Return the (X, Y) coordinate for the center point of the cell that contains the specified text.  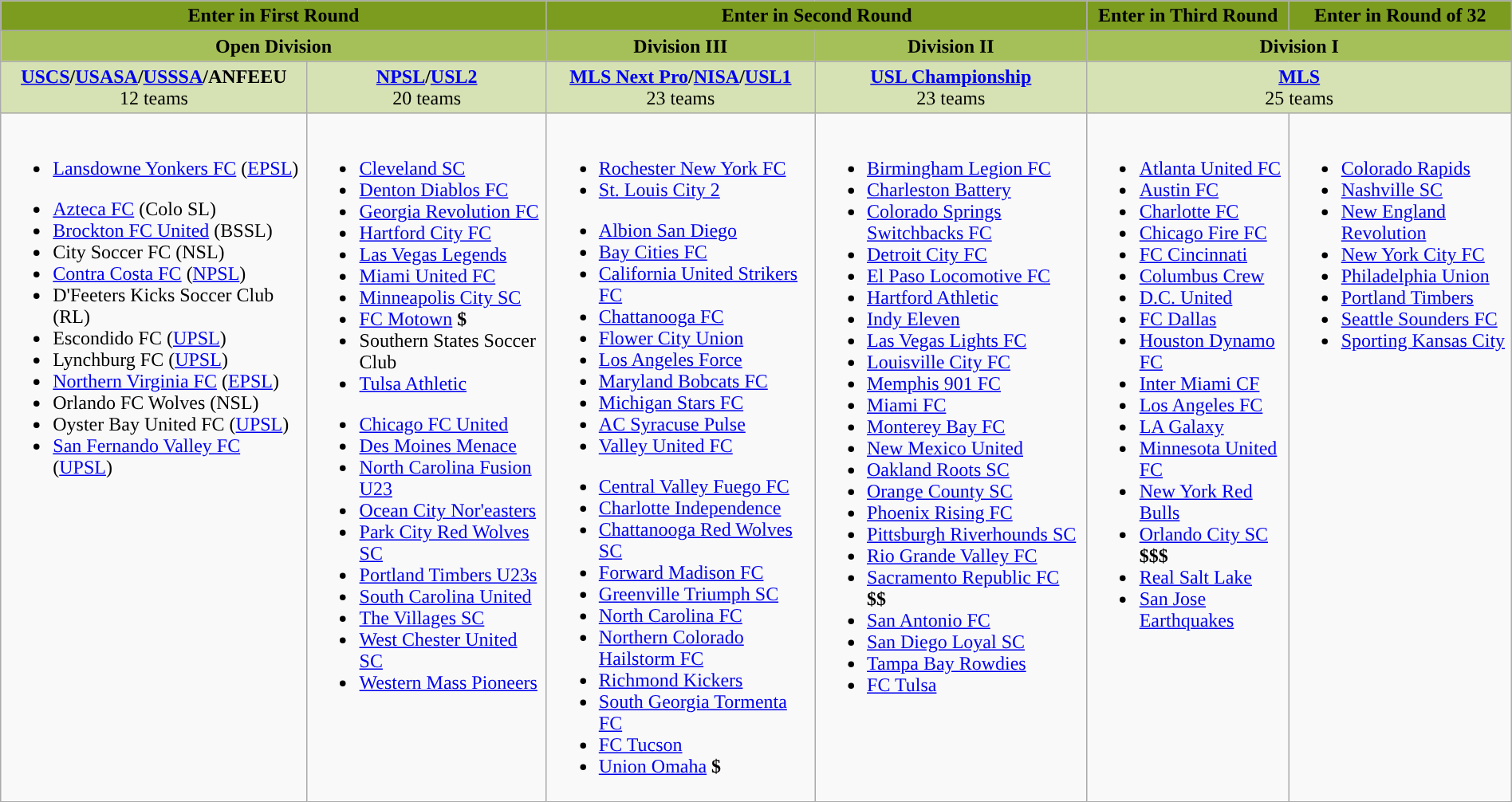
USL Championship23 teams (951, 88)
Open Division (274, 46)
Division I (1299, 46)
Enter in Third Round (1188, 16)
NPSL/USL220 teams (427, 88)
Enter in Second Round (817, 16)
Colorado RapidsNashville SCNew England RevolutionNew York City FCPhiladelphia UnionPortland TimbersSeattle Sounders FCSporting Kansas City (1400, 458)
Division II (951, 46)
Enter in First Round (274, 16)
MLS25 teams (1299, 88)
MLS Next Pro/NISA/USL123 teams (680, 88)
Enter in Round of 32 (1400, 16)
USCS/USASA/USSSA/ANFEEU12 teams (154, 88)
Division III (680, 46)
